Provide the (X, Y) coordinate of the cell's center where the given text is located.  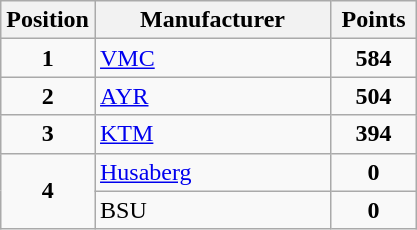
Position (48, 20)
VMC (212, 58)
Manufacturer (212, 20)
1 (48, 58)
3 (48, 134)
584 (374, 58)
504 (374, 96)
AYR (212, 96)
BSU (212, 210)
4 (48, 191)
KTM (212, 134)
394 (374, 134)
Husaberg (212, 172)
2 (48, 96)
Points (374, 20)
